Provide the [X, Y] coordinate of the cell's center where the given text is located.  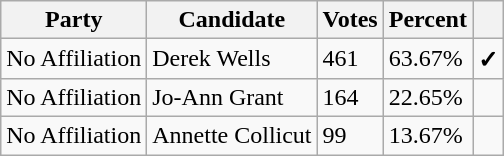
99 [350, 135]
63.67% [428, 59]
Derek Wells [232, 59]
13.67% [428, 135]
Party [74, 20]
Votes [350, 20]
✓ [488, 59]
Annette Collicut [232, 135]
461 [350, 59]
Candidate [232, 20]
164 [350, 97]
22.65% [428, 97]
Percent [428, 20]
Jo-Ann Grant [232, 97]
